Determine the (x, y) coordinate at the center of the cell enclosing the given text.  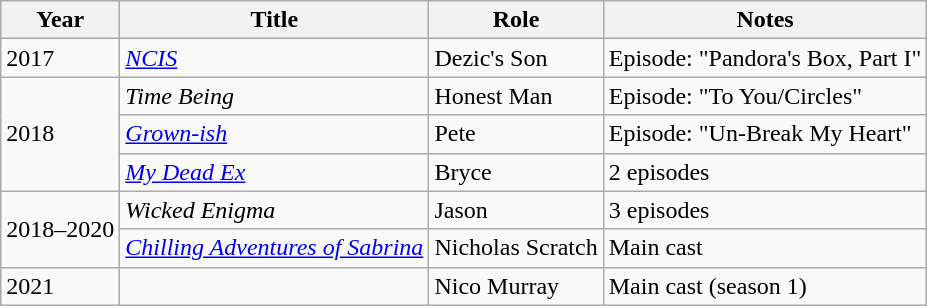
Episode: "Un-Break My Heart" (765, 134)
Chilling Adventures of Sabrina (274, 248)
2017 (60, 58)
Role (516, 20)
My Dead Ex (274, 172)
Wicked Enigma (274, 210)
Grown-ish (274, 134)
Year (60, 20)
Nicholas Scratch (516, 248)
Episode: "To You/Circles" (765, 96)
Main cast (season 1) (765, 286)
NCIS (274, 58)
3 episodes (765, 210)
Dezic's Son (516, 58)
Notes (765, 20)
Title (274, 20)
Jason (516, 210)
2021 (60, 286)
2 episodes (765, 172)
2018–2020 (60, 229)
2018 (60, 134)
Pete (516, 134)
Episode: "Pandora's Box, Part I" (765, 58)
Main cast (765, 248)
Nico Murray (516, 286)
Bryce (516, 172)
Honest Man (516, 96)
Time Being (274, 96)
